Extract the (X, Y) coordinate from the center of the cell holding the provided text.  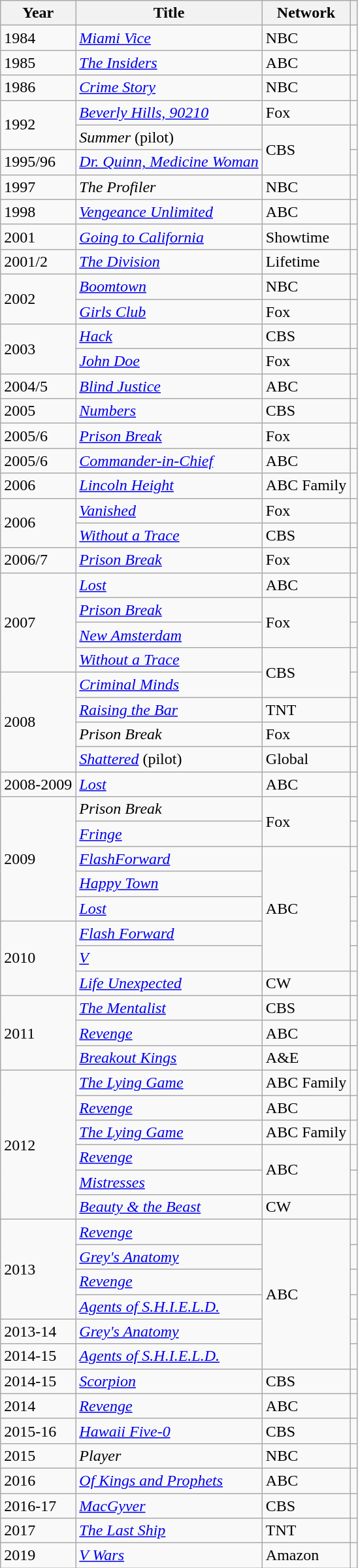
Vanished (169, 510)
2003 (38, 349)
Scorpion (169, 1381)
FlashForward (169, 859)
Beauty & the Beast (169, 1207)
Lifetime (306, 261)
2013 (38, 1269)
Raising the Bar (169, 709)
Player (169, 1456)
2002 (38, 299)
1998 (38, 212)
2005 (38, 411)
Girls Club (169, 312)
2004/5 (38, 386)
Fringe (169, 834)
1984 (38, 38)
Blind Justice (169, 386)
A&E (306, 1058)
Dr. Quinn, Medicine Woman (169, 162)
2009 (38, 859)
2001/2 (38, 261)
Of Kings and Prophets (169, 1480)
2016 (38, 1480)
2008-2009 (38, 784)
Happy Town (169, 884)
New Amsterdam (169, 635)
1997 (38, 187)
Beverly Hills, 90210 (169, 112)
Shattered (pilot) (169, 759)
Summer (pilot) (169, 137)
The Mentalist (169, 1008)
1985 (38, 63)
The Profiler (169, 187)
Breakout Kings (169, 1058)
Hawaii Five-0 (169, 1431)
The Insiders (169, 63)
Vengeance Unlimited (169, 212)
Commander-in-Chief (169, 461)
Hack (169, 337)
Network (306, 13)
The Last Ship (169, 1531)
Life Unexpected (169, 983)
2016-17 (38, 1505)
2014 (38, 1406)
Flash Forward (169, 933)
2008 (38, 722)
2006/7 (38, 560)
Title (169, 13)
Showtime (306, 237)
2007 (38, 622)
V (169, 958)
Amazon (306, 1556)
2012 (38, 1144)
John Doe (169, 361)
The Division (169, 261)
Boomtown (169, 286)
Global (306, 759)
MacGyver (169, 1505)
2019 (38, 1556)
Miami Vice (169, 38)
1992 (38, 125)
2011 (38, 1033)
Mistresses (169, 1182)
Numbers (169, 411)
Lincoln Height (169, 486)
2017 (38, 1531)
Criminal Minds (169, 684)
2015 (38, 1456)
Going to California (169, 237)
Crime Story (169, 88)
V Wars (169, 1556)
2013-14 (38, 1331)
2015-16 (38, 1431)
2010 (38, 958)
1986 (38, 88)
1995/96 (38, 162)
Year (38, 13)
2001 (38, 237)
